Find where the given text appears and provide that cell's center as [X, Y] coordinate. 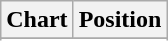
Position [120, 20]
Chart [37, 20]
